Return the (x, y) coordinate for the center point of the cell that contains the specified text.  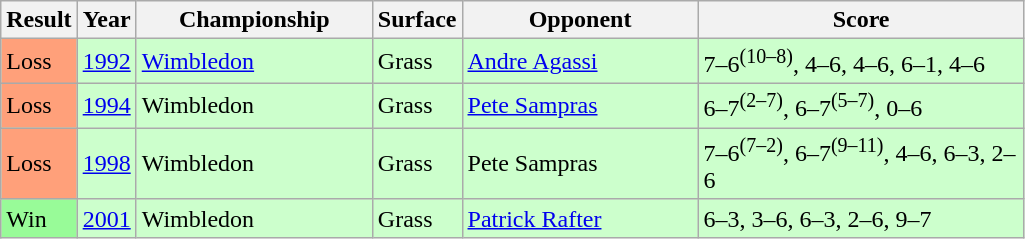
Result (39, 20)
Surface (417, 20)
Score (861, 20)
7–6(7–2), 6–7(9–11), 4–6, 6–3, 2–6 (861, 164)
Andre Agassi (580, 62)
Year (106, 20)
6–3, 3–6, 6–3, 2–6, 9–7 (861, 218)
6–7(2–7), 6–7(5–7), 0–6 (861, 106)
1994 (106, 106)
Opponent (580, 20)
Championship (254, 20)
2001 (106, 218)
7–6(10–8), 4–6, 4–6, 6–1, 4–6 (861, 62)
1998 (106, 164)
1992 (106, 62)
Win (39, 218)
Patrick Rafter (580, 218)
